Pinpoint the cell where the given text exists, returning its (X, Y) midpoint coordinate. 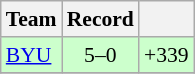
Team (32, 19)
Record (100, 19)
BYU (32, 55)
+339 (166, 55)
5–0 (100, 55)
